For the text-containing cell, return its midpoint in [X, Y] coordinate format. 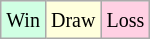
Loss [126, 20]
Win [24, 20]
Draw [72, 20]
